Return (x, y) of the center of cell containing provided text 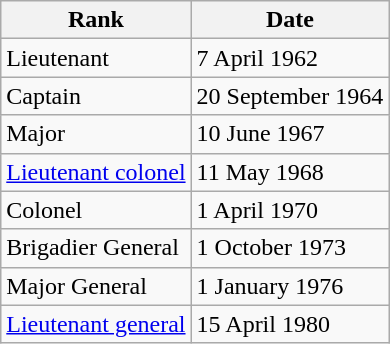
Lieutenant general (96, 324)
Lieutenant (96, 58)
11 May 1968 (290, 172)
1 April 1970 (290, 210)
Captain (96, 96)
Brigadier General (96, 248)
Lieutenant colonel (96, 172)
Rank (96, 20)
7 April 1962 (290, 58)
Colonel (96, 210)
1 January 1976 (290, 286)
Date (290, 20)
Major General (96, 286)
Major (96, 134)
20 September 1964 (290, 96)
15 April 1980 (290, 324)
10 June 1967 (290, 134)
1 October 1973 (290, 248)
